Locate the cell with the specified text and output its [x, y] center coordinate. 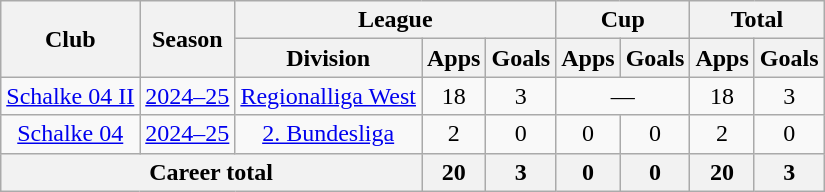
League [396, 20]
Career total [212, 172]
Schalke 04 [70, 134]
Season [188, 39]
Club [70, 39]
Schalke 04 II [70, 96]
Cup [623, 20]
Regionalliga West [328, 96]
2. Bundesliga [328, 134]
— [623, 96]
Division [328, 58]
Total [757, 20]
